Capture the cell that displays the provided text and extract its (X, Y) central coordinate. 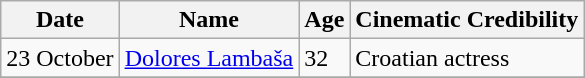
Date (60, 20)
Name (209, 20)
Age (324, 20)
23 October (60, 58)
Cinematic Credibility (467, 20)
32 (324, 58)
Croatian actress (467, 58)
Dolores Lambaša (209, 58)
